Determine the [X, Y] coordinate at the center of the cell enclosing the given text.  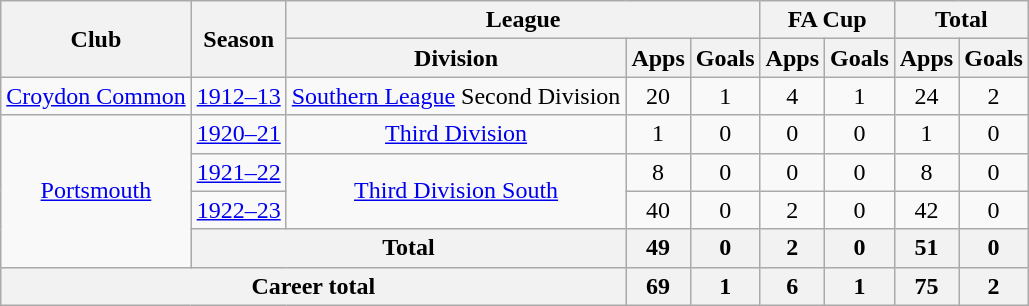
24 [926, 96]
Portsmouth [96, 191]
Croydon Common [96, 96]
40 [658, 210]
Career total [314, 286]
20 [658, 96]
Third Division [456, 134]
League [523, 20]
Club [96, 39]
4 [792, 96]
Third Division South [456, 191]
FA Cup [827, 20]
6 [792, 286]
1920–21 [238, 134]
51 [926, 248]
Southern League Second Division [456, 96]
1912–13 [238, 96]
49 [658, 248]
42 [926, 210]
1921–22 [238, 172]
Season [238, 39]
1922–23 [238, 210]
75 [926, 286]
69 [658, 286]
Division [456, 58]
